Pinpoint the cell where the given text exists, returning its [X, Y] midpoint coordinate. 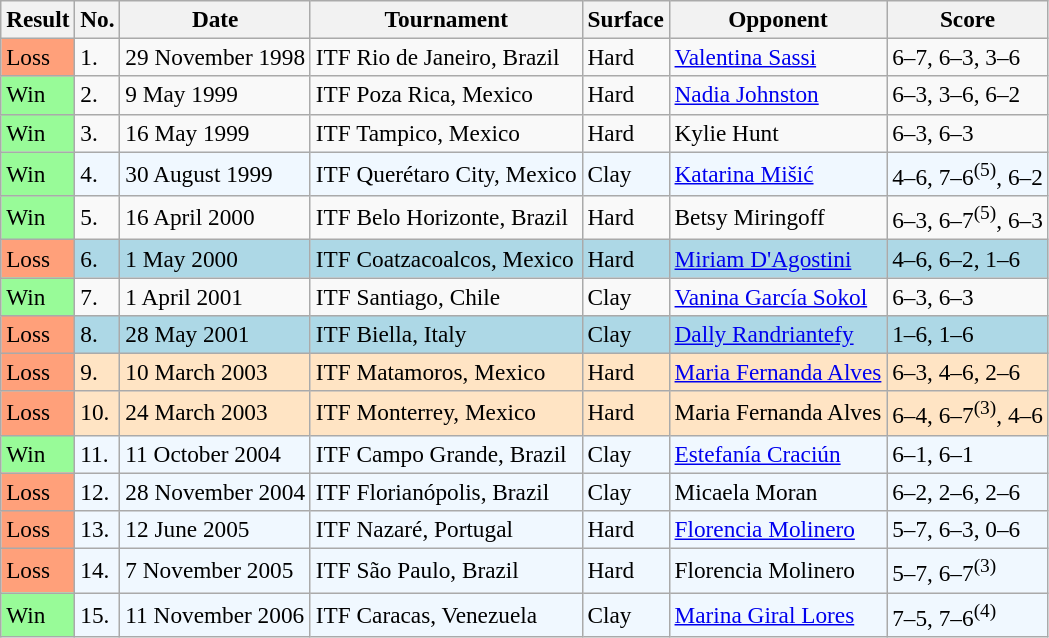
12. [98, 491]
11. [98, 454]
4–6, 7–6(5), 6–2 [968, 173]
28 May 2001 [215, 334]
6–3, 3–6, 6–2 [968, 95]
ITF Campo Grande, Brazil [446, 454]
11 October 2004 [215, 454]
Opponent [778, 19]
ITF Monterrey, Mexico [446, 413]
3. [98, 133]
12 June 2005 [215, 529]
Marina Giral Lores [778, 614]
ITF Poza Rica, Mexico [446, 95]
4–6, 6–2, 1–6 [968, 258]
13. [98, 529]
4. [98, 173]
7 November 2005 [215, 570]
6. [98, 258]
Betsy Miringoff [778, 217]
9 May 1999 [215, 95]
ITF Biella, Italy [446, 334]
30 August 1999 [215, 173]
9. [98, 372]
8. [98, 334]
1 April 2001 [215, 296]
5. [98, 217]
1 May 2000 [215, 258]
28 November 2004 [215, 491]
ITF Tampico, Mexico [446, 133]
Date [215, 19]
Result [38, 19]
6–1, 6–1 [968, 454]
16 May 1999 [215, 133]
ITF São Paulo, Brazil [446, 570]
ITF Caracas, Venezuela [446, 614]
ITF Coatzacoalcos, Mexico [446, 258]
2. [98, 95]
ITF Matamoros, Mexico [446, 372]
15. [98, 614]
5–7, 6–3, 0–6 [968, 529]
14. [98, 570]
24 March 2003 [215, 413]
No. [98, 19]
Valentina Sassi [778, 57]
Surface [626, 19]
Katarina Mišić [778, 173]
6–3, 4–6, 2–6 [968, 372]
7. [98, 296]
11 November 2006 [215, 614]
ITF Rio de Janeiro, Brazil [446, 57]
6–4, 6–7(3), 4–6 [968, 413]
1–6, 1–6 [968, 334]
Score [968, 19]
ITF Belo Horizonte, Brazil [446, 217]
6–3, 6–7(5), 6–3 [968, 217]
Miriam D'Agostini [778, 258]
ITF Nazaré, Portugal [446, 529]
6–2, 2–6, 2–6 [968, 491]
ITF Florianópolis, Brazil [446, 491]
Micaela Moran [778, 491]
ITF Querétaro City, Mexico [446, 173]
10. [98, 413]
29 November 1998 [215, 57]
Kylie Hunt [778, 133]
Nadia Johnston [778, 95]
Dally Randriantefy [778, 334]
Tournament [446, 19]
16 April 2000 [215, 217]
Estefanía Craciún [778, 454]
Vanina García Sokol [778, 296]
10 March 2003 [215, 372]
7–5, 7–6(4) [968, 614]
1. [98, 57]
6–7, 6–3, 3–6 [968, 57]
ITF Santiago, Chile [446, 296]
5–7, 6–7(3) [968, 570]
